Determine the [x, y] coordinate at the center of the cell enclosing the given text.  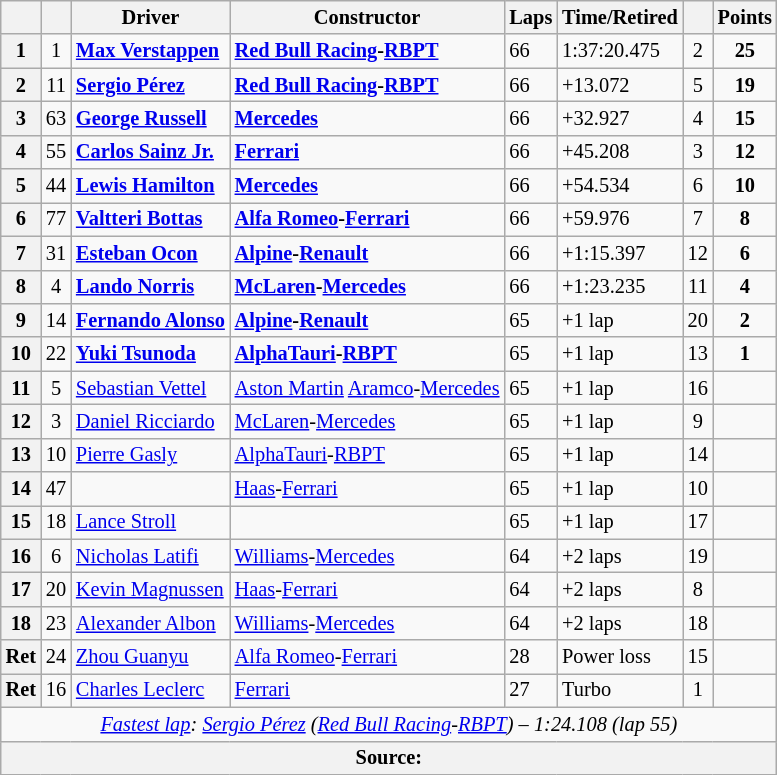
28 [530, 657]
+13.072 [620, 85]
Charles Leclerc [150, 690]
Lance Stroll [150, 522]
Sebastian Vettel [150, 388]
55 [56, 152]
31 [56, 253]
Zhou Guanyu [150, 657]
24 [56, 657]
Source: [389, 758]
Aston Martin Aramco-Mercedes [368, 388]
Max Verstappen [150, 51]
Yuki Tsunoda [150, 354]
Fastest lap: Sergio Pérez (Red Bull Racing-RBPT) – 1:24.108 (lap 55) [389, 724]
Fernando Alonso [150, 320]
+54.534 [620, 186]
Kevin Magnussen [150, 589]
Daniel Ricciardo [150, 421]
22 [56, 354]
27 [530, 690]
+45.208 [620, 152]
Points [745, 17]
Lando Norris [150, 287]
+32.927 [620, 118]
23 [56, 623]
+1:15.397 [620, 253]
47 [56, 489]
Power loss [620, 657]
63 [56, 118]
Driver [150, 17]
Nicholas Latifi [150, 556]
Carlos Sainz Jr. [150, 152]
Sergio Pérez [150, 85]
1:37:20.475 [620, 51]
Pierre Gasly [150, 455]
Alexander Albon [150, 623]
77 [56, 219]
Time/Retired [620, 17]
Turbo [620, 690]
44 [56, 186]
George Russell [150, 118]
+1:23.235 [620, 287]
Valtteri Bottas [150, 219]
Lewis Hamilton [150, 186]
+59.976 [620, 219]
Constructor [368, 17]
Esteban Ocon [150, 253]
Laps [530, 17]
25 [745, 51]
